Scan for the cell matching the given text and deliver its (X, Y) coordinate at center. 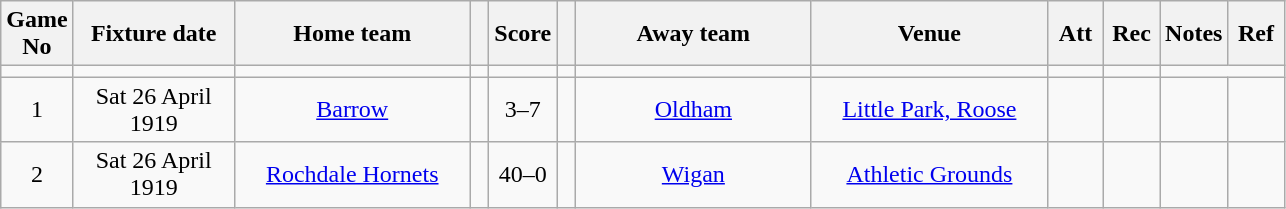
Little Park, Roose (929, 110)
Home team (352, 34)
Barrow (352, 110)
Notes (1194, 34)
Att (1075, 34)
40–0 (523, 174)
1 (37, 110)
Score (523, 34)
Wigan (693, 174)
Game No (37, 34)
3–7 (523, 110)
Fixture date (154, 34)
2 (37, 174)
Rec (1132, 34)
Rochdale Hornets (352, 174)
Oldham (693, 110)
Ref (1256, 34)
Venue (929, 34)
Away team (693, 34)
Athletic Grounds (929, 174)
